Output the (X, Y) coordinate of the center of the cell containing the given text.  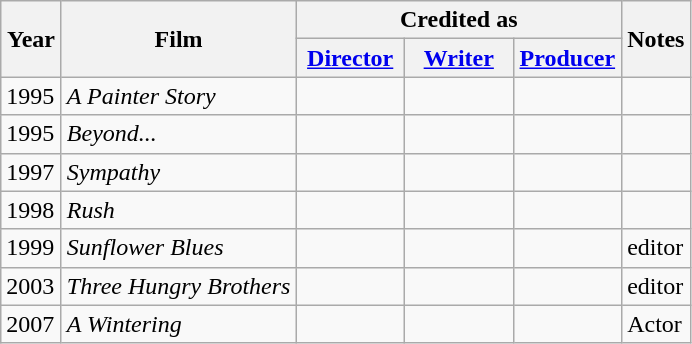
Sunflower Blues (178, 248)
Actor (656, 324)
Beyond... (178, 134)
A Wintering (178, 324)
Year (32, 39)
Director (350, 58)
Film (178, 39)
Writer (458, 58)
1998 (32, 210)
A Painter Story (178, 96)
1997 (32, 172)
Producer (568, 58)
1999 (32, 248)
Three Hungry Brothers (178, 286)
Rush (178, 210)
2003 (32, 286)
Sympathy (178, 172)
Notes (656, 39)
Credited as (459, 20)
2007 (32, 324)
